Search for the cell housing the specified text and yield its [X, Y] center coordinate. 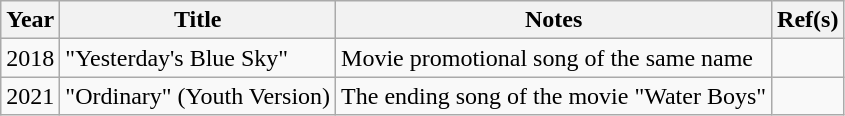
Movie promotional song of the same name [554, 58]
"Yesterday's Blue Sky" [198, 58]
Year [30, 20]
2018 [30, 58]
2021 [30, 96]
Title [198, 20]
Ref(s) [808, 20]
"Ordinary" (Youth Version) [198, 96]
Notes [554, 20]
The ending song of the movie "Water Boys" [554, 96]
